For the text-containing cell, return its midpoint in [X, Y] coordinate format. 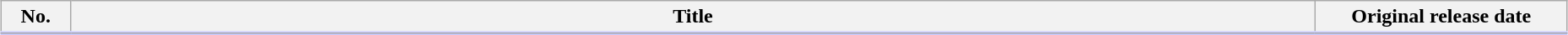
Original release date [1441, 17]
Title [693, 17]
No. [35, 17]
